Find where the given text appears and provide that cell's center as [x, y] coordinate. 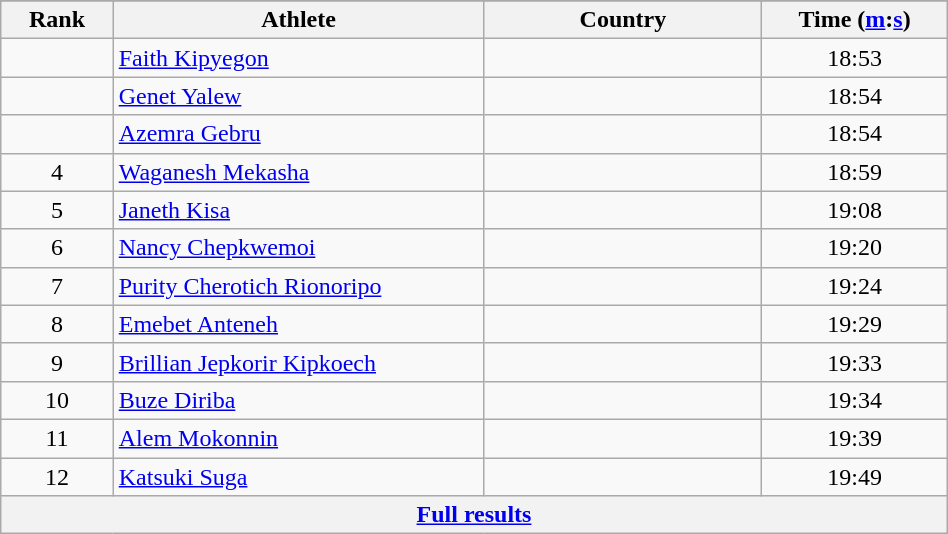
Alem Mokonnin [298, 438]
19:34 [854, 400]
Time (m:s) [854, 20]
Buze Diriba [298, 400]
9 [57, 362]
Nancy Chepkwemoi [298, 248]
19:29 [854, 324]
Country [623, 20]
12 [57, 477]
8 [57, 324]
Rank [57, 20]
Full results [474, 515]
7 [57, 286]
Janeth Kisa [298, 210]
19:20 [854, 248]
19:24 [854, 286]
6 [57, 248]
19:08 [854, 210]
Faith Kipyegon [298, 58]
Waganesh Mekasha [298, 172]
Emebet Anteneh [298, 324]
Athlete [298, 20]
Katsuki Suga [298, 477]
5 [57, 210]
18:53 [854, 58]
19:39 [854, 438]
19:49 [854, 477]
19:33 [854, 362]
Brillian Jepkorir Kipkoech [298, 362]
4 [57, 172]
18:59 [854, 172]
Azemra Gebru [298, 134]
Purity Cherotich Rionoripo [298, 286]
11 [57, 438]
Genet Yalew [298, 96]
10 [57, 400]
